Locate the cell with the specified text and output its (X, Y) center coordinate. 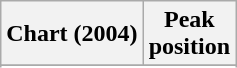
Peakposition (189, 34)
Chart (2004) (72, 34)
